Locate the cell with the specified text and output its (x, y) center coordinate. 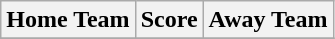
Score (169, 20)
Away Team (268, 20)
Home Team (68, 20)
